Determine the (X, Y) coordinate at the center of the cell enclosing the given text.  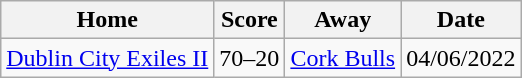
Home (108, 20)
70–20 (250, 58)
Score (250, 20)
Date (461, 20)
04/06/2022 (461, 58)
Away (343, 20)
Cork Bulls (343, 58)
Dublin City Exiles II (108, 58)
